Scan for the cell matching the given text and deliver its [x, y] coordinate at center. 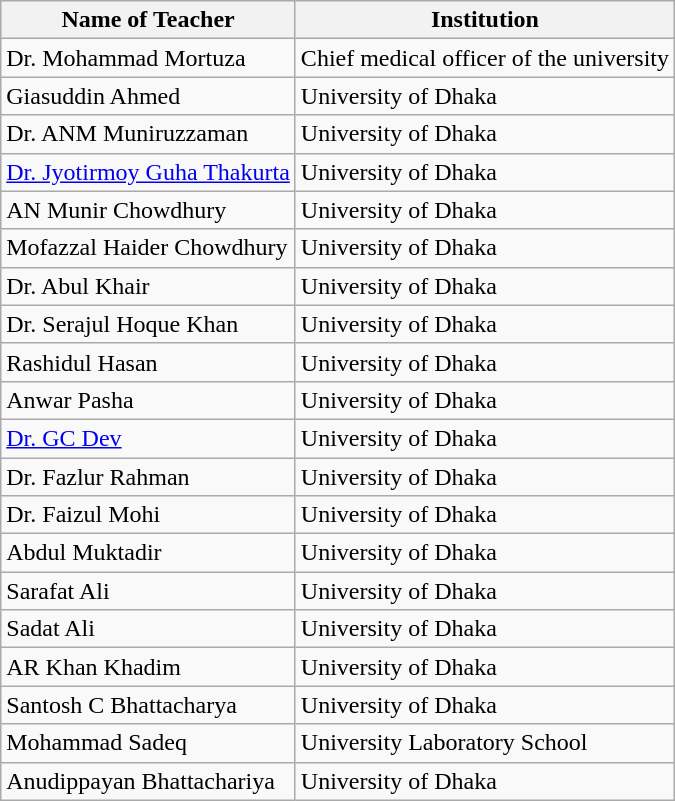
Sarafat Ali [148, 591]
Abdul Muktadir [148, 553]
Sadat Ali [148, 629]
Giasuddin Ahmed [148, 96]
Dr. Faizul Mohi [148, 515]
Dr. Mohammad Mortuza [148, 58]
Institution [484, 20]
Mohammad Sadeq [148, 743]
Santosh C Bhattacharya [148, 705]
Dr. GC Dev [148, 438]
Dr. ANM Muniruzzaman [148, 134]
Name of Teacher [148, 20]
Anudippayan Bhattachariya [148, 781]
Dr. Jyotirmoy Guha Thakurta [148, 172]
University Laboratory School [484, 743]
Chief medical officer of the university [484, 58]
Dr. Serajul Hoque Khan [148, 324]
Dr. Fazlur Rahman [148, 477]
Anwar Pasha [148, 400]
AR Khan Khadim [148, 667]
AN Munir Chowdhury [148, 210]
Rashidul Hasan [148, 362]
Mofazzal Haider Chowdhury [148, 248]
Dr. Abul Khair [148, 286]
